Identify which cell holds the provided text, then report its [x, y] central coordinate. 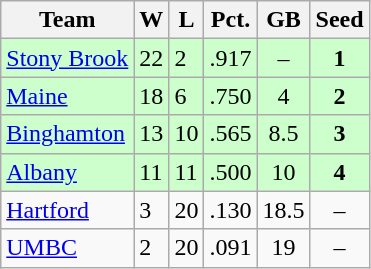
6 [186, 96]
W [152, 20]
18 [152, 96]
22 [152, 58]
.750 [230, 96]
UMBC [68, 248]
8.5 [284, 134]
L [186, 20]
Binghamton [68, 134]
Maine [68, 96]
.917 [230, 58]
Stony Brook [68, 58]
.130 [230, 210]
1 [340, 58]
13 [152, 134]
Seed [340, 20]
.091 [230, 248]
.500 [230, 172]
GB [284, 20]
Pct. [230, 20]
.565 [230, 134]
Albany [68, 172]
Team [68, 20]
19 [284, 248]
Hartford [68, 210]
18.5 [284, 210]
